Provide the [x, y] coordinate of the cell's center where the given text is located.  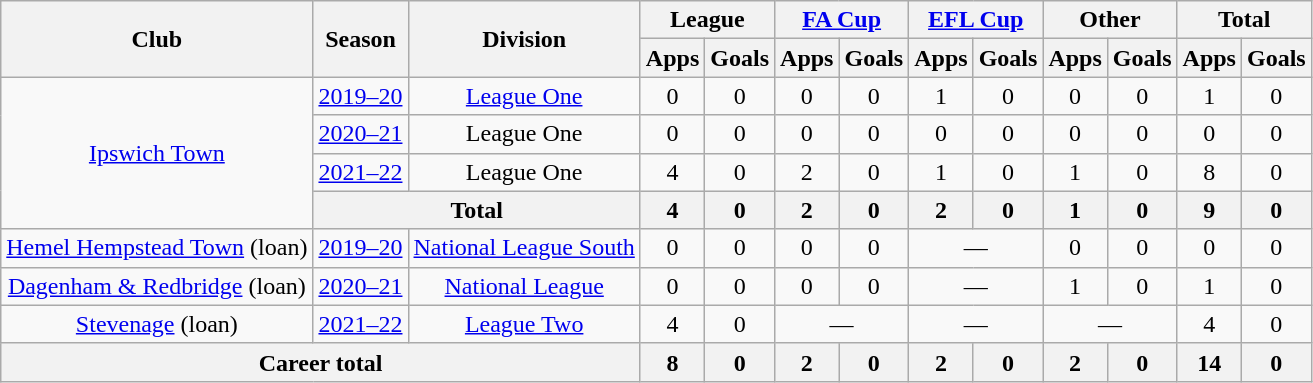
League [707, 20]
Dagenham & Redbridge (loan) [157, 286]
EFL Cup [976, 20]
Club [157, 39]
FA Cup [842, 20]
Hemel Hempstead Town (loan) [157, 248]
14 [1209, 362]
National League South [524, 248]
Stevenage (loan) [157, 324]
Ipswich Town [157, 153]
National League [524, 286]
Career total [321, 362]
League Two [524, 324]
Other [1110, 20]
Division [524, 39]
Season [360, 39]
9 [1209, 210]
